Capture the cell that displays the provided text and extract its (x, y) central coordinate. 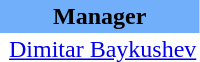
Manager (100, 16)
